Identify which cell holds the provided text, then report its (X, Y) central coordinate. 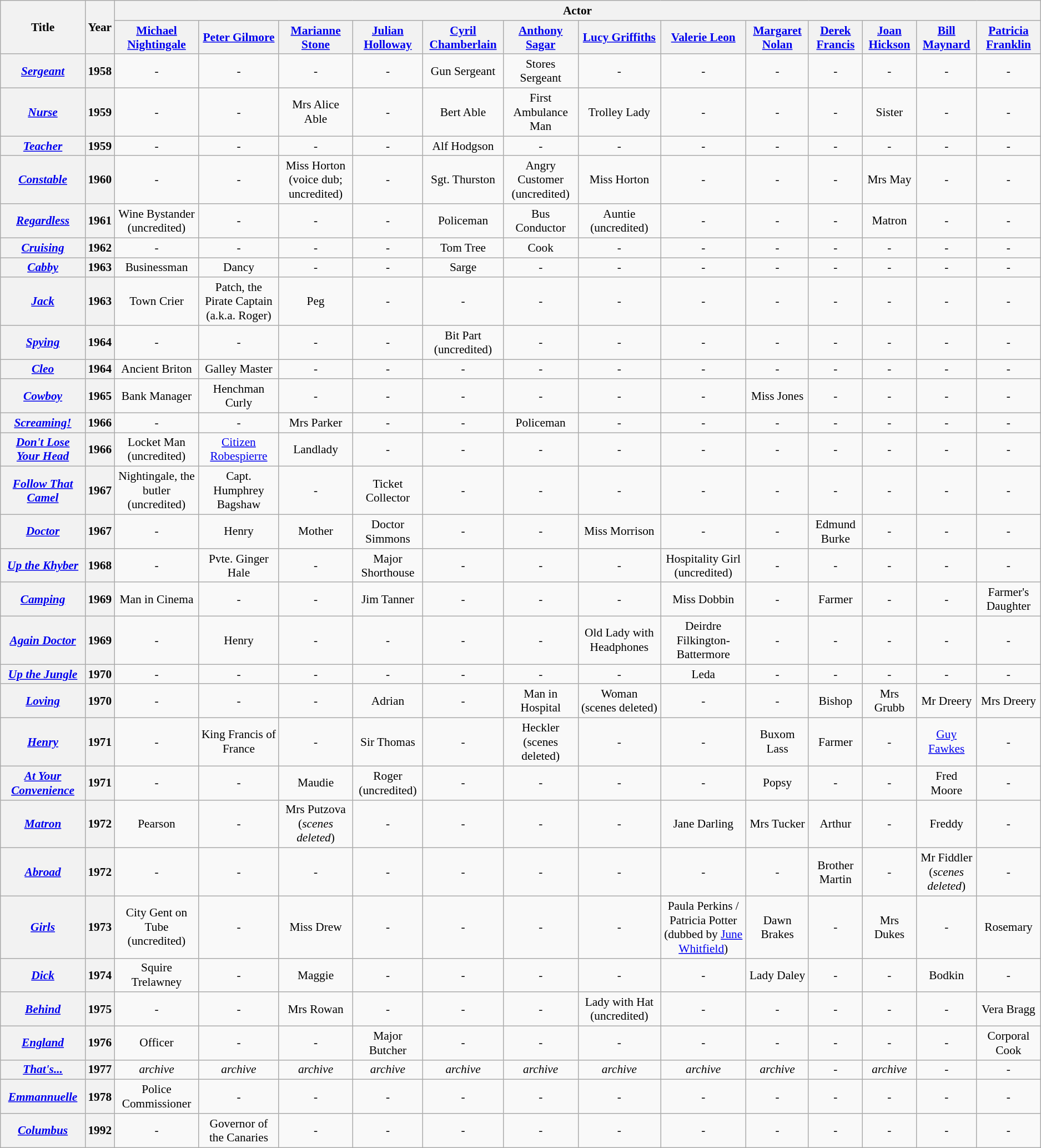
Maudie (315, 783)
Bert Able (463, 112)
Teacher (43, 146)
Auntie(uncredited) (619, 221)
Lady with Hat(uncredited) (619, 1009)
1977 (100, 1070)
Roger(uncredited) (388, 783)
Citizen Robespierre (239, 450)
Don't Lose Your Head (43, 450)
Dawn Brakes (777, 927)
Anthony Sagar (541, 38)
Man in Hospital (541, 701)
Pvte. Ginger Hale (239, 565)
Cleo (43, 369)
Constable (43, 180)
Vera Bragg (1008, 1009)
Lucy Griffiths (619, 38)
1973 (100, 927)
Mrs Putzova(scenes deleted) (315, 824)
Again Doctor (43, 641)
Doctor (43, 531)
Ticket Collector (388, 491)
Sergeant (43, 71)
Dancy (239, 268)
Freddy (947, 824)
Corporal Cook (1008, 1043)
That's... (43, 1070)
Adrian (388, 701)
Fred Moore (947, 783)
Arthur (835, 824)
Mrs Rowan (315, 1009)
Marianne Stone (315, 38)
Julian Holloway (388, 38)
1960 (100, 180)
Buxom Lass (777, 742)
Police Commissioner (157, 1096)
Up the Jungle (43, 674)
Leda (703, 674)
Year (100, 28)
Henchman Curly (239, 395)
Mrs May (889, 180)
Tom Tree (463, 248)
Landlady (315, 450)
Behind (43, 1009)
Rosemary (1008, 927)
Miss Horton (619, 180)
Miss Horton(voice dub; uncredited) (315, 180)
Miss Jones (777, 395)
1961 (100, 221)
Major Butcher (388, 1043)
Screaming! (43, 423)
Derek Francis (835, 38)
Nurse (43, 112)
1978 (100, 1096)
Peg (315, 301)
Mrs Dreery (1008, 701)
1974 (100, 975)
Ancient Briton (157, 369)
Heckler(scenes deleted) (541, 742)
Paula Perkins / Patricia Potter(dubbed by June Whitfield) (703, 927)
Woman(scenes deleted) (619, 701)
Mrs Parker (315, 423)
Michael Nightingale (157, 38)
Cyril Chamberlain (463, 38)
Girls (43, 927)
Cook (541, 248)
Bodkin (947, 975)
Mrs Alice Able (315, 112)
Edmund Burke (835, 531)
Alf Hodgson (463, 146)
1958 (100, 71)
Bank Manager (157, 395)
Governor of the Canaries (239, 1131)
Lady Daley (777, 975)
Gun Sergeant (463, 71)
Galley Master (239, 369)
Angry Customer(uncredited) (541, 180)
Sarge (463, 268)
Camping (43, 600)
Mrs Dukes (889, 927)
Valerie Leon (703, 38)
Peter Gilmore (239, 38)
Patricia Franklin (1008, 38)
Regardless (43, 221)
Actor (577, 11)
Emmannuelle (43, 1096)
Bill Maynard (947, 38)
1965 (100, 395)
Miss Dobbin (703, 600)
Sister (889, 112)
Spying (43, 342)
Trolley Lady (619, 112)
Jim Tanner (388, 600)
Stores Sergeant (541, 71)
Businessman (157, 268)
Doctor Simmons (388, 531)
At Your Convenience (43, 783)
England (43, 1043)
Squire Trelawney (157, 975)
Man in Cinema (157, 600)
Cruising (43, 248)
Miss Drew (315, 927)
Officer (157, 1043)
Margaret Nolan (777, 38)
Sir Thomas (388, 742)
Wine Bystander(uncredited) (157, 221)
Brother Martin (835, 872)
Dick (43, 975)
Jack (43, 301)
Follow That Camel (43, 491)
Mother (315, 531)
Cowboy (43, 395)
Columbus (43, 1131)
Hospitality Girl(uncredited) (703, 565)
Title (43, 28)
Joan Hickson (889, 38)
Capt. Humphrey Bagshaw (239, 491)
1962 (100, 248)
Miss Morrison (619, 531)
Mrs Grubb (889, 701)
Nightingale, the butler(uncredited) (157, 491)
Bit Part(uncredited) (463, 342)
1992 (100, 1131)
Cabby (43, 268)
Sgt. Thurston (463, 180)
Popsy (777, 783)
1975 (100, 1009)
Maggie (315, 975)
Major Shorthouse (388, 565)
Mr Fiddler(scenes deleted) (947, 872)
Loving (43, 701)
Farmer's Daughter (1008, 600)
City Gent on Tube(uncredited) (157, 927)
Abroad (43, 872)
Up the Khyber (43, 565)
Patch, the Pirate Captain(a.k.a. Roger) (239, 301)
Deirdre Filkington-Battermore (703, 641)
First Ambulance Man (541, 112)
Mr Dreery (947, 701)
King Francis of France (239, 742)
1976 (100, 1043)
Mrs Tucker (777, 824)
Locket Man(uncredited) (157, 450)
1968 (100, 565)
Guy Fawkes (947, 742)
Old Lady with Headphones (619, 641)
Town Crier (157, 301)
Bishop (835, 701)
Pearson (157, 824)
Jane Darling (703, 824)
Bus Conductor (541, 221)
